Find where the given text appears and provide that cell's center as [X, Y] coordinate. 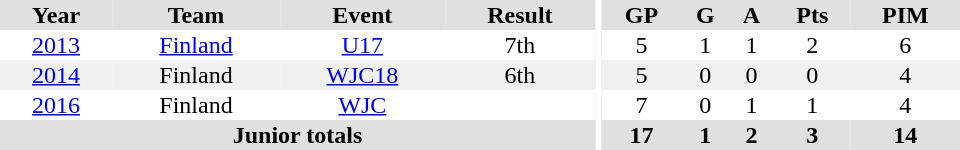
7 [642, 105]
Event [362, 15]
2014 [56, 75]
6th [520, 75]
7th [520, 45]
WJC18 [362, 75]
2013 [56, 45]
6 [906, 45]
Team [196, 15]
WJC [362, 105]
17 [642, 135]
3 [812, 135]
2016 [56, 105]
A [752, 15]
Pts [812, 15]
GP [642, 15]
PIM [906, 15]
G [705, 15]
Result [520, 15]
Junior totals [298, 135]
Year [56, 15]
14 [906, 135]
U17 [362, 45]
